Scan for the cell matching the given text and deliver its [X, Y] coordinate at center. 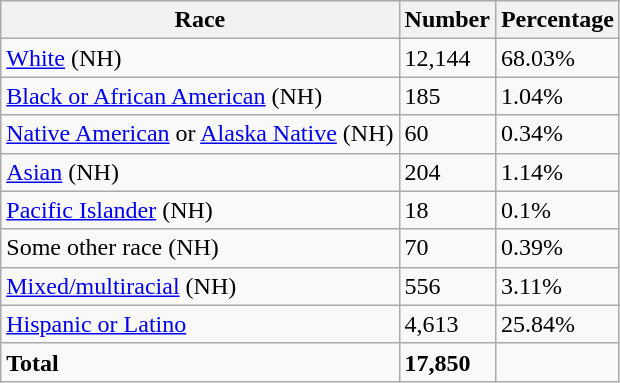
Percentage [557, 20]
1.14% [557, 172]
17,850 [447, 362]
0.34% [557, 134]
Native American or Alaska Native (NH) [200, 134]
60 [447, 134]
3.11% [557, 286]
0.1% [557, 210]
1.04% [557, 96]
70 [447, 248]
4,613 [447, 324]
Black or African American (NH) [200, 96]
Pacific Islander (NH) [200, 210]
Some other race (NH) [200, 248]
68.03% [557, 58]
25.84% [557, 324]
Race [200, 20]
Total [200, 362]
White (NH) [200, 58]
185 [447, 96]
12,144 [447, 58]
Mixed/multiracial (NH) [200, 286]
204 [447, 172]
556 [447, 286]
Number [447, 20]
0.39% [557, 248]
Asian (NH) [200, 172]
Hispanic or Latino [200, 324]
18 [447, 210]
